For the text-containing cell, return its midpoint in (X, Y) coordinate format. 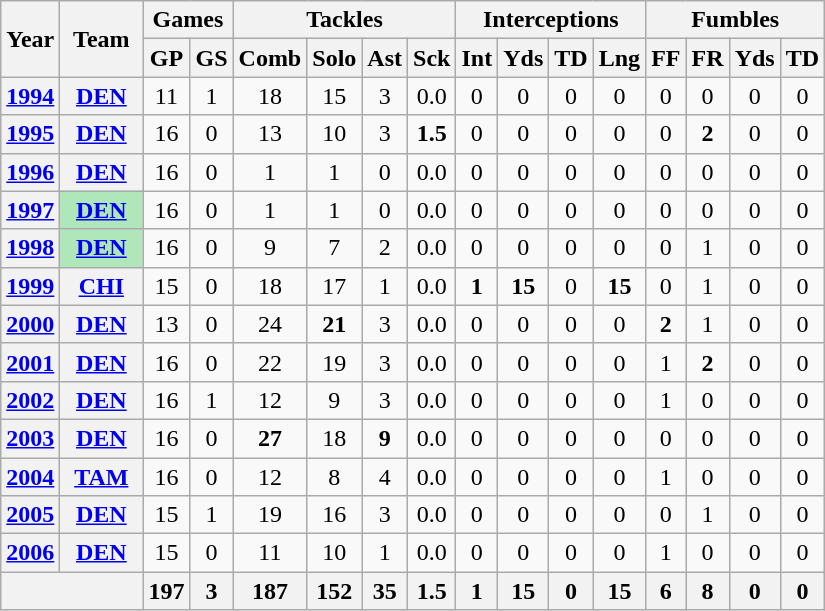
2002 (30, 400)
2001 (30, 362)
Solo (334, 58)
Comb (270, 58)
35 (385, 591)
GS (212, 58)
Int (477, 58)
7 (334, 248)
TAM (102, 477)
1995 (30, 134)
27 (270, 438)
Tackles (344, 20)
Games (188, 20)
197 (166, 591)
4 (385, 477)
Ast (385, 58)
22 (270, 362)
1997 (30, 210)
Fumbles (736, 20)
2003 (30, 438)
Sck (432, 58)
24 (270, 324)
2000 (30, 324)
1999 (30, 286)
CHI (102, 286)
2006 (30, 553)
187 (270, 591)
1998 (30, 248)
2005 (30, 515)
Team (102, 39)
GP (166, 58)
2004 (30, 477)
17 (334, 286)
1996 (30, 172)
21 (334, 324)
6 (666, 591)
152 (334, 591)
FF (666, 58)
1994 (30, 96)
FR (708, 58)
Lng (619, 58)
Year (30, 39)
Interceptions (551, 20)
